Return the (x, y) coordinate for the center point of the cell that contains the specified text.  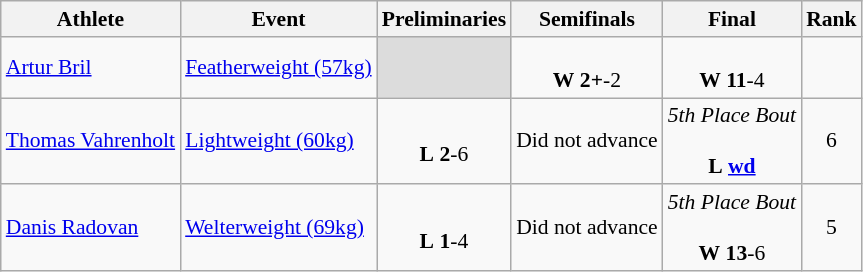
Preliminaries (444, 19)
L 1-4 (444, 228)
Danis Radovan (90, 228)
Featherweight (57kg) (278, 68)
Lightweight (60kg) (278, 142)
5 (832, 228)
5th Place Bout W 13-6 (732, 228)
W 11-4 (732, 68)
Semifinals (587, 19)
Artur Bril (90, 68)
6 (832, 142)
W 2+-2 (587, 68)
Thomas Vahrenholt (90, 142)
Welterweight (69kg) (278, 228)
5th Place Bout L wd (732, 142)
Rank (832, 19)
Event (278, 19)
Athlete (90, 19)
L 2-6 (444, 142)
Final (732, 19)
